Capture the cell that displays the provided text and extract its (X, Y) central coordinate. 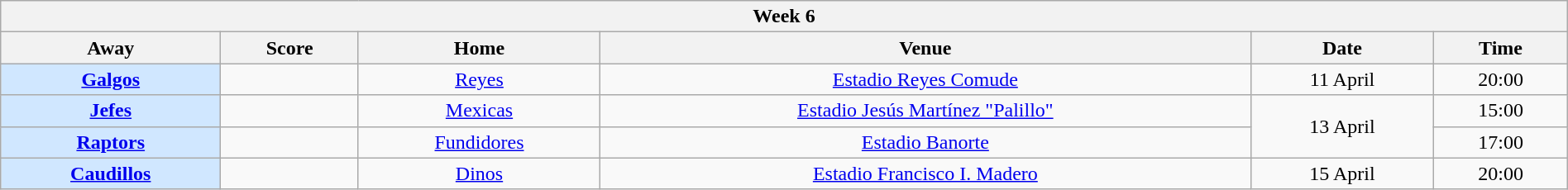
Mexicas (479, 111)
11 April (1342, 79)
Estadio Banorte (926, 142)
Fundidores (479, 142)
Date (1342, 48)
Dinos (479, 173)
15 April (1342, 173)
Estadio Francisco I. Madero (926, 173)
15:00 (1500, 111)
Venue (926, 48)
17:00 (1500, 142)
Jefes (111, 111)
Estadio Jesús Martínez "Palillo" (926, 111)
13 April (1342, 126)
Raptors (111, 142)
Reyes (479, 79)
Away (111, 48)
Galgos (111, 79)
Estadio Reyes Comude (926, 79)
Time (1500, 48)
Home (479, 48)
Week 6 (784, 17)
Score (289, 48)
Caudillos (111, 173)
